Output the (x, y) coordinate of the center of the cell containing the given text.  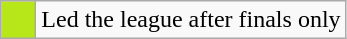
Led the league after finals only (191, 20)
